Identify which cell holds the provided text, then report its (x, y) central coordinate. 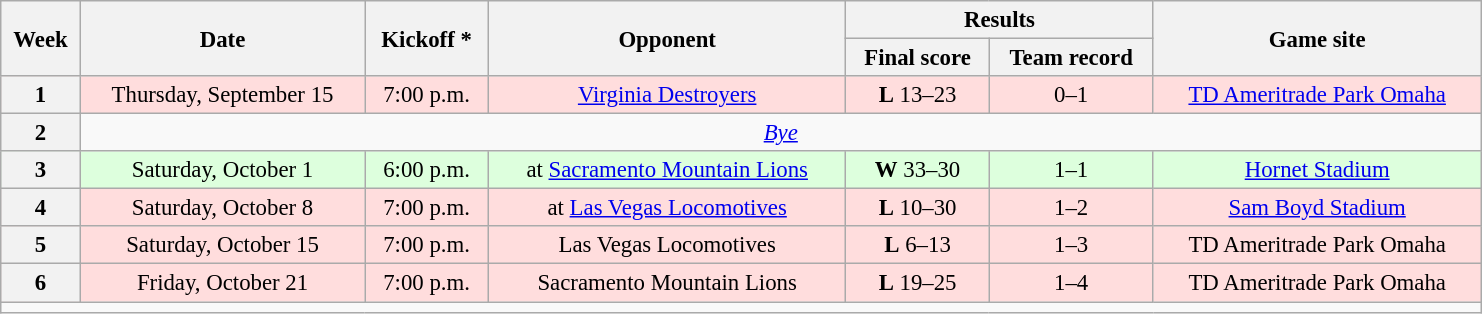
3 (41, 170)
Sam Boyd Stadium (1317, 208)
Saturday, October 8 (222, 208)
L 6–13 (918, 245)
L 10–30 (918, 208)
Friday, October 21 (222, 283)
Hornet Stadium (1317, 170)
1–2 (1071, 208)
1–3 (1071, 245)
1 (41, 95)
W 33–30 (918, 170)
Results (1000, 20)
6 (41, 283)
at Sacramento Mountain Lions (666, 170)
2 (41, 133)
Saturday, October 15 (222, 245)
Kickoff * (427, 38)
L 13–23 (918, 95)
Game site (1317, 38)
Opponent (666, 38)
1–4 (1071, 283)
at Las Vegas Locomotives (666, 208)
0–1 (1071, 95)
5 (41, 245)
Saturday, October 1 (222, 170)
Virginia Destroyers (666, 95)
1–1 (1071, 170)
Week (41, 38)
Team record (1071, 58)
Final score (918, 58)
4 (41, 208)
Date (222, 38)
L 19–25 (918, 283)
Thursday, September 15 (222, 95)
Bye (780, 133)
6:00 p.m. (427, 170)
Sacramento Mountain Lions (666, 283)
Las Vegas Locomotives (666, 245)
